Capture the cell that displays the provided text and extract its (X, Y) central coordinate. 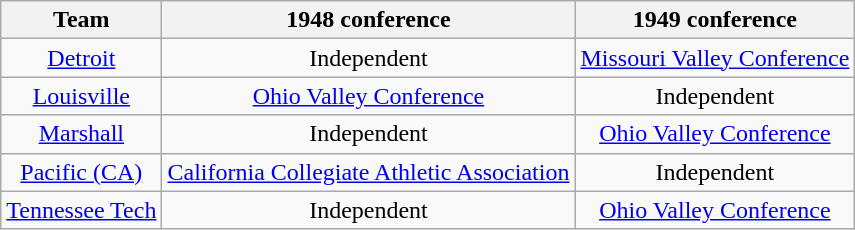
California Collegiate Athletic Association (368, 172)
Marshall (82, 134)
Louisville (82, 96)
Pacific (CA) (82, 172)
1949 conference (715, 20)
Detroit (82, 58)
Team (82, 20)
1948 conference (368, 20)
Missouri Valley Conference (715, 58)
Tennessee Tech (82, 210)
